Determine the [X, Y] coordinate at the center of the cell enclosing the given text.  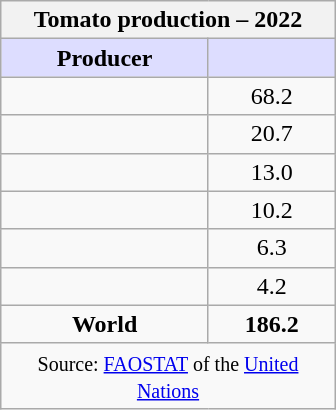
10.2 [272, 210]
Producer [105, 58]
Source: FAOSTAT of the United Nations [168, 376]
Tomato production – 2022 [168, 20]
6.3 [272, 248]
4.2 [272, 286]
13.0 [272, 172]
20.7 [272, 134]
World [105, 324]
68.2 [272, 96]
186.2 [272, 324]
